Find where the given text appears and provide that cell's center as (X, Y) coordinate. 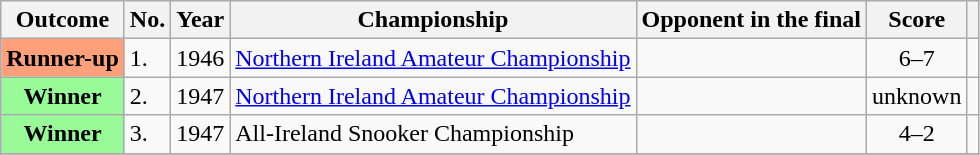
1946 (200, 58)
2. (147, 96)
4–2 (917, 134)
No. (147, 20)
Runner-up (63, 58)
Year (200, 20)
All-Ireland Snooker Championship (433, 134)
Championship (433, 20)
unknown (917, 96)
1. (147, 58)
3. (147, 134)
6–7 (917, 58)
Outcome (63, 20)
Score (917, 20)
Opponent in the final (751, 20)
